Output the (X, Y) coordinate of the center of the cell containing the given text.  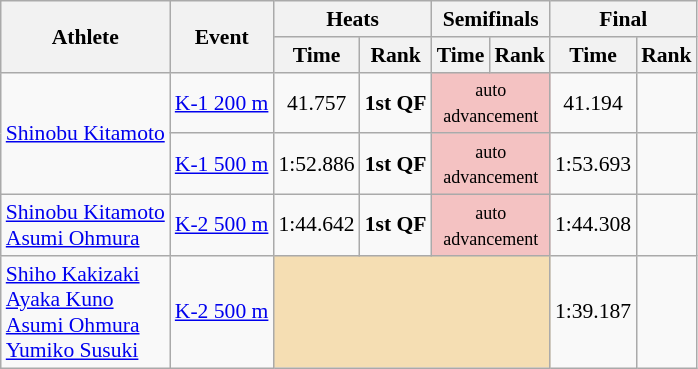
1:44.308 (593, 226)
Athlete (86, 36)
Shinobu Kitamoto (86, 133)
Shinobu KitamotoAsumi Ohmura (86, 226)
1:53.693 (593, 164)
1:52.886 (316, 164)
1:44.642 (316, 226)
K-1 200 m (222, 102)
K-1 500 m (222, 164)
Shiho KakizakiAyaka KunoAsumi OhmuraYumiko Susuki (86, 312)
1:39.187 (593, 312)
Semifinals (491, 19)
Heats (352, 19)
41.757 (316, 102)
Final (624, 19)
41.194 (593, 102)
Event (222, 36)
